Search for the cell housing the specified text and yield its [X, Y] center coordinate. 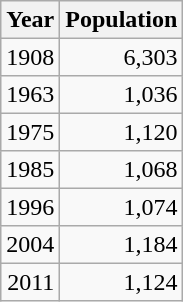
1,068 [122, 170]
Year [30, 20]
2004 [30, 244]
1,074 [122, 206]
1963 [30, 94]
Population [122, 20]
1,124 [122, 282]
1,184 [122, 244]
1975 [30, 132]
1996 [30, 206]
2011 [30, 282]
1908 [30, 56]
1985 [30, 170]
1,120 [122, 132]
1,036 [122, 94]
6,303 [122, 56]
